Return (x, y) of the center of cell containing provided text 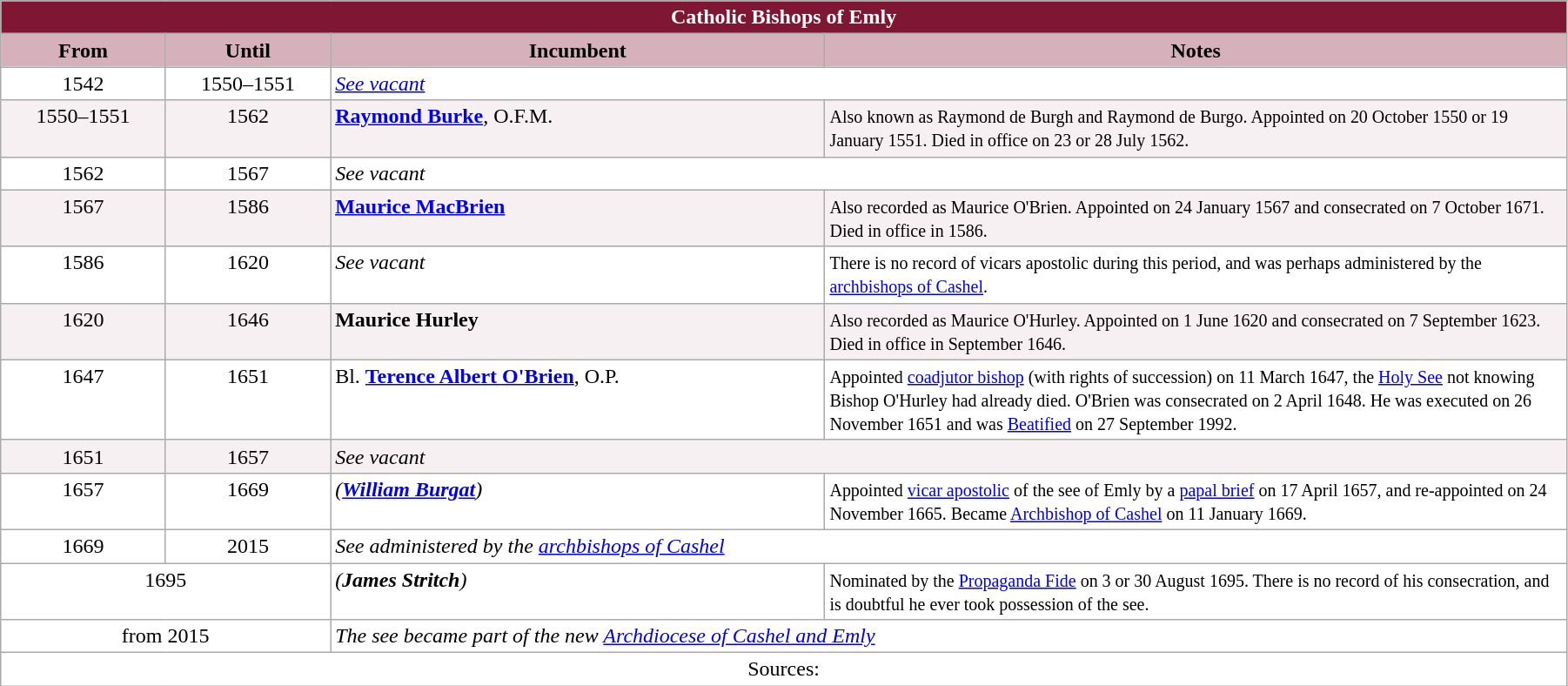
Also known as Raymond de Burgh and Raymond de Burgo. Appointed on 20 October 1550 or 19 January 1551. Died in office on 23 or 28 July 1562. (1196, 129)
Maurice Hurley (578, 331)
Nominated by the Propaganda Fide on 3 or 30 August 1695. There is no record of his consecration, and is doubtful he ever took possession of the see. (1196, 590)
(William Burgat) (578, 501)
1646 (247, 331)
Also recorded as Maurice O'Brien. Appointed on 24 January 1567 and consecrated on 7 October 1671. Died in office in 1586. (1196, 218)
Catholic Bishops of Emly (784, 17)
2015 (247, 546)
1647 (84, 400)
1695 (165, 590)
Notes (1196, 50)
The see became part of the new Archdiocese of Cashel and Emly (948, 636)
Maurice MacBrien (578, 218)
Incumbent (578, 50)
See administered by the archbishops of Cashel (948, 546)
(James Stritch) (578, 590)
1542 (84, 84)
Raymond Burke, O.F.M. (578, 129)
from 2015 (165, 636)
Sources: (784, 669)
Until (247, 50)
Also recorded as Maurice O'Hurley. Appointed on 1 June 1620 and consecrated on 7 September 1623. Died in office in September 1646. (1196, 331)
There is no record of vicars apostolic during this period, and was perhaps administered by the archbishops of Cashel. (1196, 275)
Bl. Terence Albert O'Brien, O.P. (578, 400)
From (84, 50)
